Pinpoint the cell where the given text exists, returning its (x, y) midpoint coordinate. 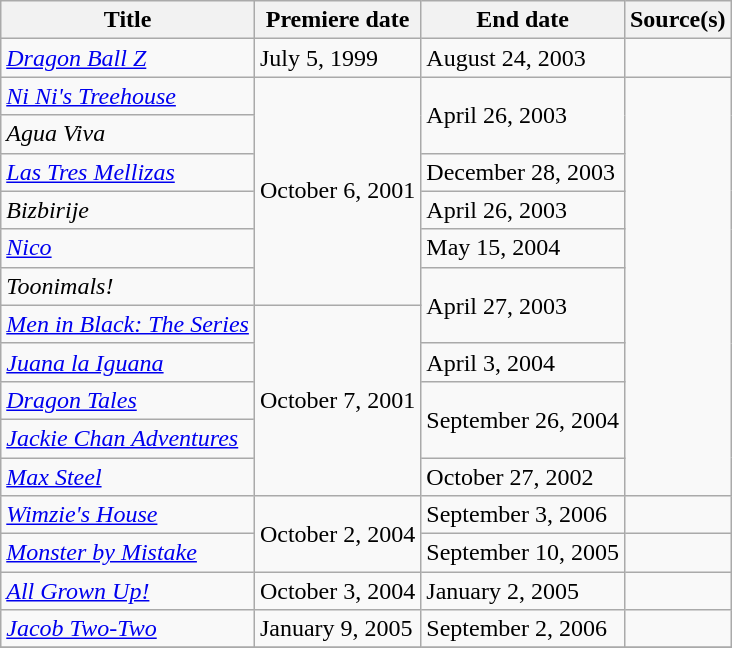
September 2, 2006 (523, 629)
July 5, 1999 (337, 58)
January 9, 2005 (337, 629)
Toonimals! (128, 286)
Jacob Two-Two (128, 629)
October 7, 2001 (337, 400)
September 26, 2004 (523, 419)
April 3, 2004 (523, 362)
Agua Viva (128, 134)
October 2, 2004 (337, 534)
October 3, 2004 (337, 591)
Wimzie's House (128, 515)
Premiere date (337, 20)
October 27, 2002 (523, 477)
April 27, 2003 (523, 305)
Title (128, 20)
December 28, 2003 (523, 172)
All Grown Up! (128, 591)
September 3, 2006 (523, 515)
Bizbirije (128, 210)
Monster by Mistake (128, 553)
Nico (128, 248)
Men in Black: The Series (128, 324)
August 24, 2003 (523, 58)
May 15, 2004 (523, 248)
Source(s) (678, 20)
Jackie Chan Adventures (128, 438)
Dragon Tales (128, 400)
Dragon Ball Z (128, 58)
September 10, 2005 (523, 553)
End date (523, 20)
Las Tres Mellizas (128, 172)
Juana la Iguana (128, 362)
Max Steel (128, 477)
October 6, 2001 (337, 191)
Ni Ni's Treehouse (128, 96)
January 2, 2005 (523, 591)
